Scan for the cell matching the given text and deliver its (X, Y) coordinate at center. 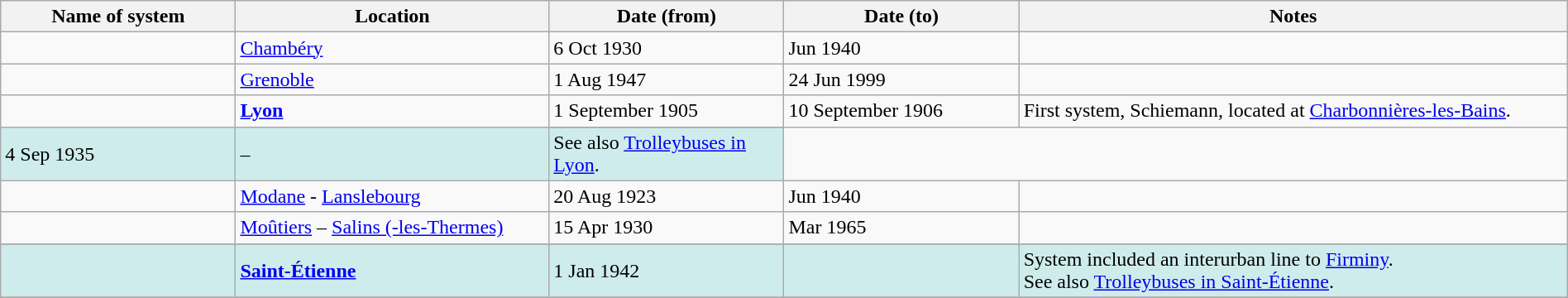
1 September 1905 (667, 111)
4 Sep 1935 (118, 154)
Modane - Lanslebourg (392, 196)
20 Aug 1923 (667, 196)
Location (392, 17)
Chambéry (392, 48)
See also Trolleybuses in Lyon. (667, 154)
System included an interurban line to Firminy.See also Trolleybuses in Saint-Étienne. (1293, 270)
15 Apr 1930 (667, 228)
Lyon (392, 111)
6 Oct 1930 (667, 48)
1 Jan 1942 (667, 270)
Saint-Étienne (392, 270)
First system, Schiemann, located at Charbonnières-les-Bains. (1293, 111)
Notes (1293, 17)
Moûtiers – Salins (-les-Thermes) (392, 228)
Date (from) (667, 17)
Date (to) (901, 17)
1 Aug 1947 (667, 79)
10 September 1906 (901, 111)
Name of system (118, 17)
24 Jun 1999 (901, 79)
Grenoble (392, 79)
Mar 1965 (901, 228)
– (392, 154)
